Determine the (x, y) coordinate at the center of the cell enclosing the given text.  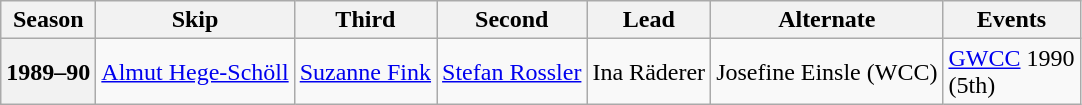
Skip (195, 20)
Almut Hege-Schöll (195, 72)
Ina Räderer (649, 72)
1989–90 (48, 72)
Third (365, 20)
Josefine Einsle (WCC) (827, 72)
Alternate (827, 20)
Stefan Rossler (512, 72)
Second (512, 20)
GWCC 1990 (5th) (1012, 72)
Suzanne Fink (365, 72)
Events (1012, 20)
Lead (649, 20)
Season (48, 20)
